Return the [x, y] coordinate for the center point of the cell that contains the specified text.  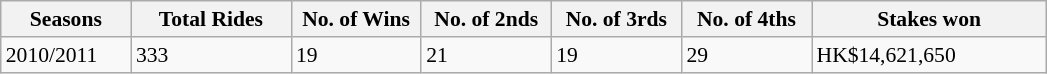
No. of 3rds [616, 19]
Stakes won [930, 19]
333 [211, 55]
29 [746, 55]
No. of 2nds [486, 19]
No. of Wins [356, 19]
Total Rides [211, 19]
HK$14,621,650 [930, 55]
2010/2011 [66, 55]
21 [486, 55]
No. of 4ths [746, 19]
Seasons [66, 19]
